Identify which cell holds the provided text, then report its [X, Y] central coordinate. 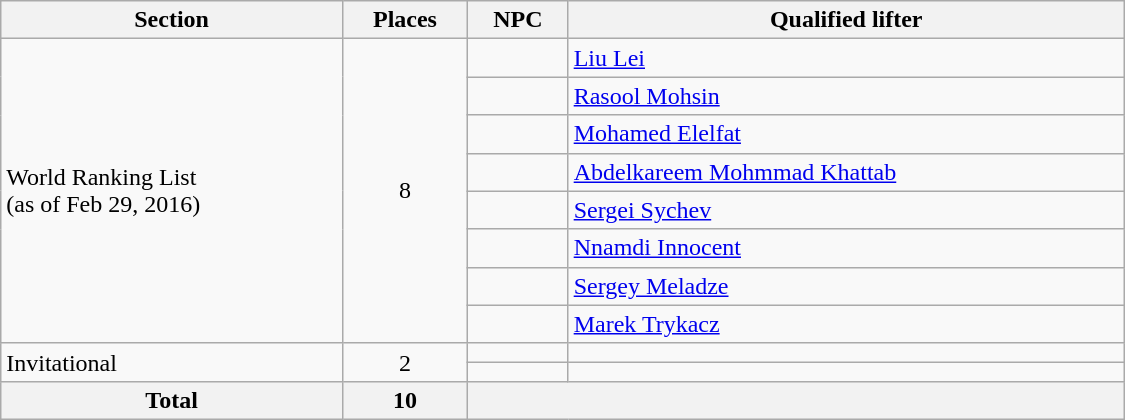
2 [404, 362]
Places [404, 20]
Marek Trykacz [846, 324]
Total [172, 400]
Section [172, 20]
8 [404, 191]
World Ranking List(as of Feb 29, 2016) [172, 191]
10 [404, 400]
Abdelkareem Mohmmad Khattab [846, 172]
NPC [518, 20]
Qualified lifter [846, 20]
Invitational [172, 362]
Liu Lei [846, 58]
Rasool Mohsin [846, 96]
Mohamed Elelfat [846, 134]
Nnamdi Innocent [846, 248]
Sergey Meladze [846, 286]
Sergei Sychev [846, 210]
